Identify which cell holds the provided text, then report its [x, y] central coordinate. 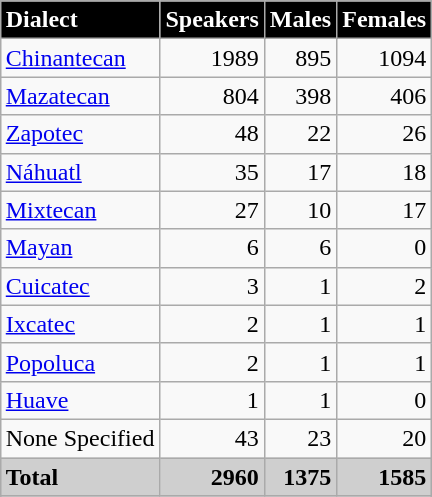
10 [300, 210]
Zapotec [80, 134]
22 [300, 134]
23 [300, 438]
Dialect [80, 20]
None Specified [80, 438]
398 [300, 96]
35 [212, 172]
20 [384, 438]
3 [212, 286]
Mixtecan [80, 210]
Mayan [80, 248]
406 [384, 96]
Mazatecan [80, 96]
Males [300, 20]
1989 [212, 58]
Females [384, 20]
Speakers [212, 20]
Ixcatec [80, 324]
1094 [384, 58]
Náhuatl [80, 172]
2960 [212, 477]
Chinantecan [80, 58]
43 [212, 438]
Cuicatec [80, 286]
Total [80, 477]
895 [300, 58]
26 [384, 134]
48 [212, 134]
1375 [300, 477]
Popoluca [80, 362]
Huave [80, 400]
1585 [384, 477]
27 [212, 210]
18 [384, 172]
804 [212, 96]
